Detect which cell encompasses the target text, then output its (x, y) center coordinate. 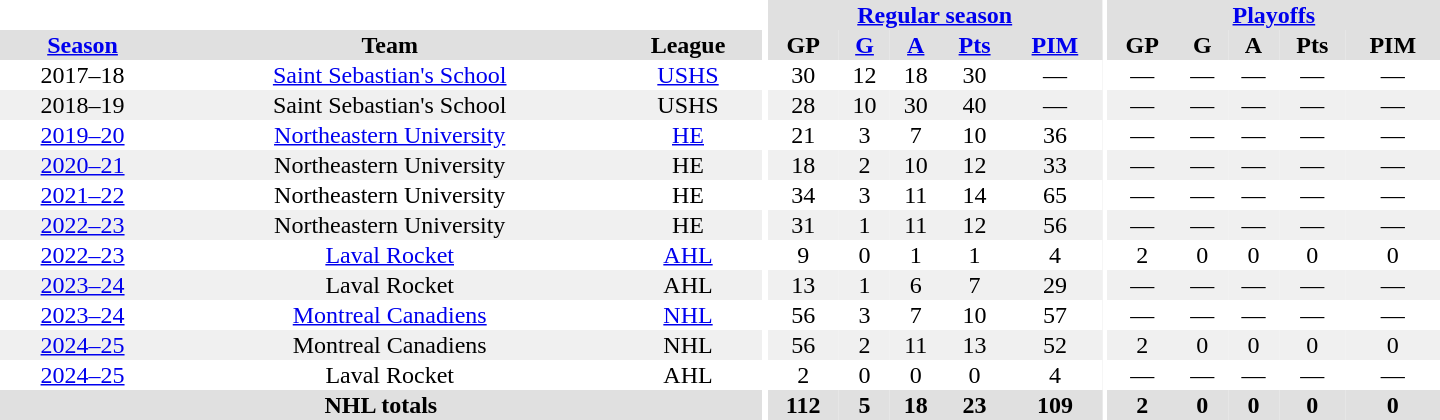
6 (916, 285)
28 (803, 105)
21 (803, 135)
9 (803, 255)
52 (1055, 345)
2017–18 (82, 75)
112 (803, 405)
40 (974, 105)
Season (82, 45)
36 (1055, 135)
31 (803, 225)
Regular season (934, 15)
29 (1055, 285)
33 (1055, 165)
2019–20 (82, 135)
14 (974, 195)
65 (1055, 195)
Playoffs (1274, 15)
5 (864, 405)
2018–19 (82, 105)
NHL totals (381, 405)
2020–21 (82, 165)
109 (1055, 405)
23 (974, 405)
34 (803, 195)
League (688, 45)
2021–22 (82, 195)
Team (390, 45)
57 (1055, 315)
